Find where the given text appears and provide that cell's center as (x, y) coordinate. 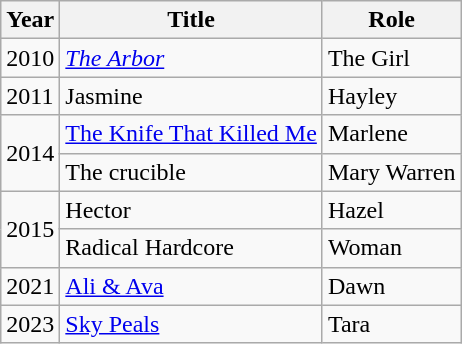
Role (392, 20)
2014 (30, 153)
Dawn (392, 286)
Hazel (392, 210)
The Arbor (192, 58)
2023 (30, 324)
Marlene (392, 134)
Hayley (392, 96)
Title (192, 20)
Mary Warren (392, 172)
2010 (30, 58)
Woman (392, 248)
Sky Peals (192, 324)
2015 (30, 229)
Year (30, 20)
2011 (30, 96)
The Knife That Killed Me (192, 134)
Tara (392, 324)
The Girl (392, 58)
Radical Hardcore (192, 248)
Jasmine (192, 96)
Ali & Ava (192, 286)
Hector (192, 210)
The crucible (192, 172)
2021 (30, 286)
